For the text-containing cell, return its midpoint in (X, Y) coordinate format. 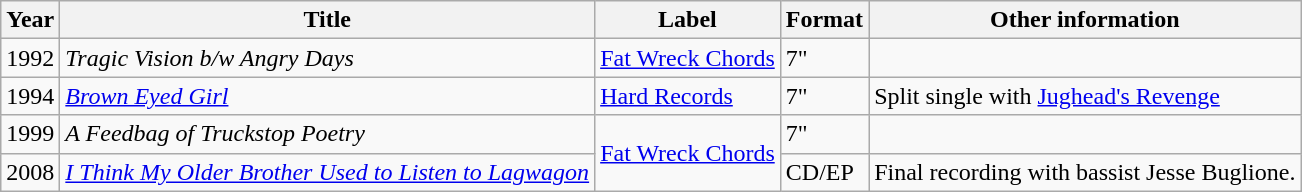
1992 (30, 58)
Tragic Vision b/w Angry Days (328, 58)
Label (688, 20)
1999 (30, 134)
2008 (30, 172)
Year (30, 20)
Final recording with bassist Jesse Buglione. (1085, 172)
A Feedbag of Truckstop Poetry (328, 134)
Hard Records (688, 96)
I Think My Older Brother Used to Listen to Lagwagon (328, 172)
1994 (30, 96)
Title (328, 20)
Split single with Jughead's Revenge (1085, 96)
Brown Eyed Girl (328, 96)
Other information (1085, 20)
Format (824, 20)
CD/EP (824, 172)
